Locate the cell with the specified text and output its (x, y) center coordinate. 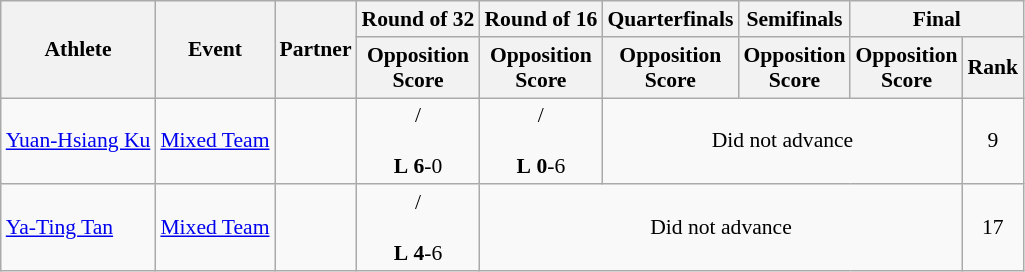
Final (936, 19)
Round of 16 (540, 19)
Rank (994, 68)
9 (994, 142)
17 (994, 228)
Athlete (78, 50)
Partner (315, 50)
/ L 0-6 (540, 142)
Event (214, 50)
Ya-Ting Tan (78, 228)
Yuan-Hsiang Ku (78, 142)
Round of 32 (418, 19)
Semifinals (794, 19)
Quarterfinals (670, 19)
/ L 4-6 (418, 228)
/ L 6-0 (418, 142)
